Determine the (X, Y) coordinate at the center of the cell enclosing the given text.  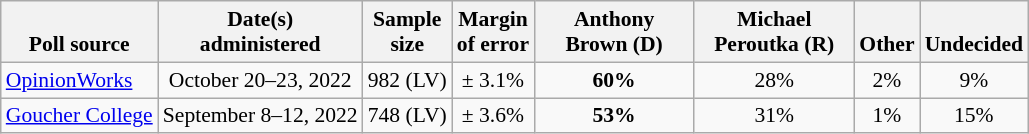
1% (886, 116)
Undecided (974, 32)
Samplesize (408, 32)
Marginof error (493, 32)
± 3.6% (493, 116)
Poll source (80, 32)
OpinionWorks (80, 80)
± 3.1% (493, 80)
53% (614, 116)
AnthonyBrown (D) (614, 32)
9% (974, 80)
28% (774, 80)
Date(s)administered (260, 32)
2% (886, 80)
31% (774, 116)
October 20–23, 2022 (260, 80)
15% (974, 116)
60% (614, 80)
982 (LV) (408, 80)
September 8–12, 2022 (260, 116)
MichaelPeroutka (R) (774, 32)
Other (886, 32)
748 (LV) (408, 116)
Goucher College (80, 116)
